Extract the (x, y) coordinate from the center of the cell holding the provided text.  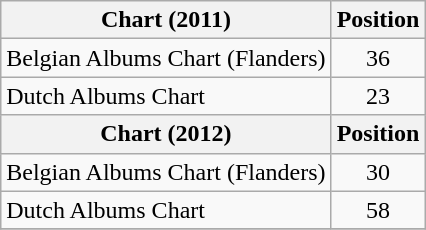
Chart (2011) (166, 20)
Chart (2012) (166, 134)
23 (378, 96)
36 (378, 58)
30 (378, 172)
58 (378, 210)
